Identify which cell holds the provided text, then report its (x, y) central coordinate. 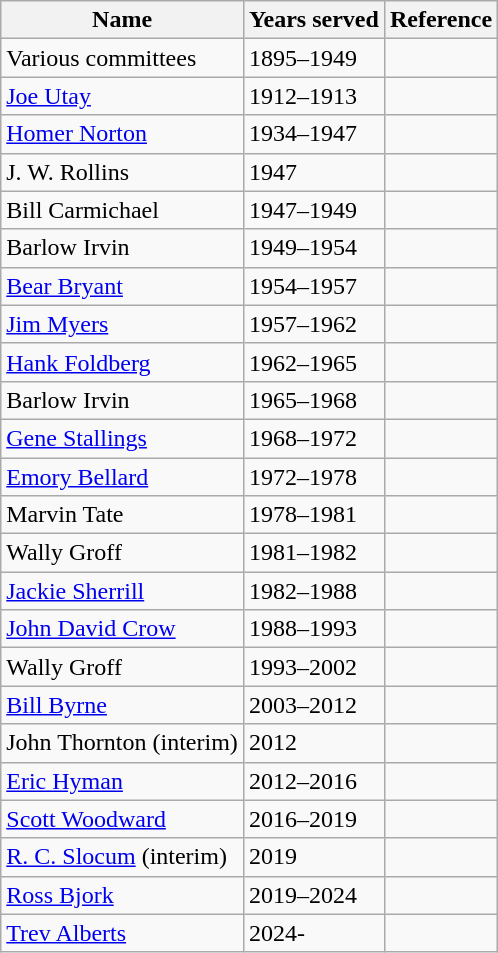
Reference (440, 20)
1972–1978 (314, 477)
1981–1982 (314, 553)
Gene Stallings (122, 438)
John David Crow (122, 629)
1912–1913 (314, 96)
Eric Hyman (122, 781)
1993–2002 (314, 667)
Years served (314, 20)
Joe Utay (122, 96)
2003–2012 (314, 705)
Jackie Sherrill (122, 591)
John Thornton (interim) (122, 743)
1965–1968 (314, 400)
2016–2019 (314, 819)
Bill Carmichael (122, 210)
Emory Bellard (122, 477)
Marvin Tate (122, 515)
Ross Bjork (122, 895)
Scott Woodward (122, 819)
Bill Byrne (122, 705)
1982–1988 (314, 591)
Homer Norton (122, 134)
1949–1954 (314, 248)
Hank Foldberg (122, 362)
2012–2016 (314, 781)
1954–1957 (314, 286)
Name (122, 20)
1947 (314, 172)
1988–1993 (314, 629)
Trev Alberts (122, 933)
1962–1965 (314, 362)
J. W. Rollins (122, 172)
1978–1981 (314, 515)
1895–1949 (314, 58)
2012 (314, 743)
1968–1972 (314, 438)
1957–1962 (314, 324)
Various committees (122, 58)
2019 (314, 857)
2024- (314, 933)
R. C. Slocum (interim) (122, 857)
2019–2024 (314, 895)
1934–1947 (314, 134)
1947–1949 (314, 210)
Bear Bryant (122, 286)
Jim Myers (122, 324)
